Find where the given text appears and provide that cell's center as [x, y] coordinate. 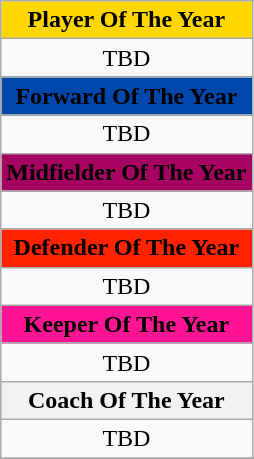
Keeper Of The Year [126, 324]
Midfielder Of The Year [126, 172]
Player Of The Year [126, 20]
Forward Of The Year [126, 96]
Defender Of The Year [126, 248]
Coach Of The Year [126, 400]
